Locate the cell with the specified text and output its [x, y] center coordinate. 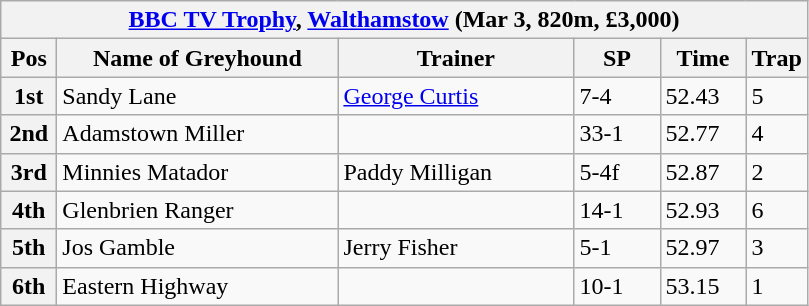
5 [776, 96]
53.15 [703, 286]
7-4 [617, 96]
Time [703, 58]
2nd [29, 134]
52.43 [703, 96]
Name of Greyhound [198, 58]
6th [29, 286]
Pos [29, 58]
Paddy Milligan [456, 172]
4th [29, 210]
Jerry Fisher [456, 248]
Jos Gamble [198, 248]
52.97 [703, 248]
3 [776, 248]
George Curtis [456, 96]
5-1 [617, 248]
52.87 [703, 172]
Sandy Lane [198, 96]
52.77 [703, 134]
BBC TV Trophy, Walthamstow (Mar 3, 820m, £3,000) [404, 20]
33-1 [617, 134]
1st [29, 96]
Eastern Highway [198, 286]
3rd [29, 172]
5th [29, 248]
52.93 [703, 210]
1 [776, 286]
Adamstown Miller [198, 134]
10-1 [617, 286]
5-4f [617, 172]
4 [776, 134]
Minnies Matador [198, 172]
2 [776, 172]
Trainer [456, 58]
Glenbrien Ranger [198, 210]
SP [617, 58]
14-1 [617, 210]
6 [776, 210]
Trap [776, 58]
